Scan for the cell matching the given text and deliver its (x, y) coordinate at center. 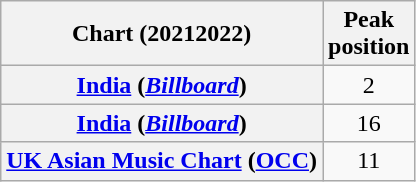
16 (368, 123)
11 (368, 161)
Peakposition (368, 34)
Chart (20212022) (162, 34)
UK Asian Music Chart (OCC) (162, 161)
2 (368, 85)
